Capture the cell that displays the provided text and extract its (x, y) central coordinate. 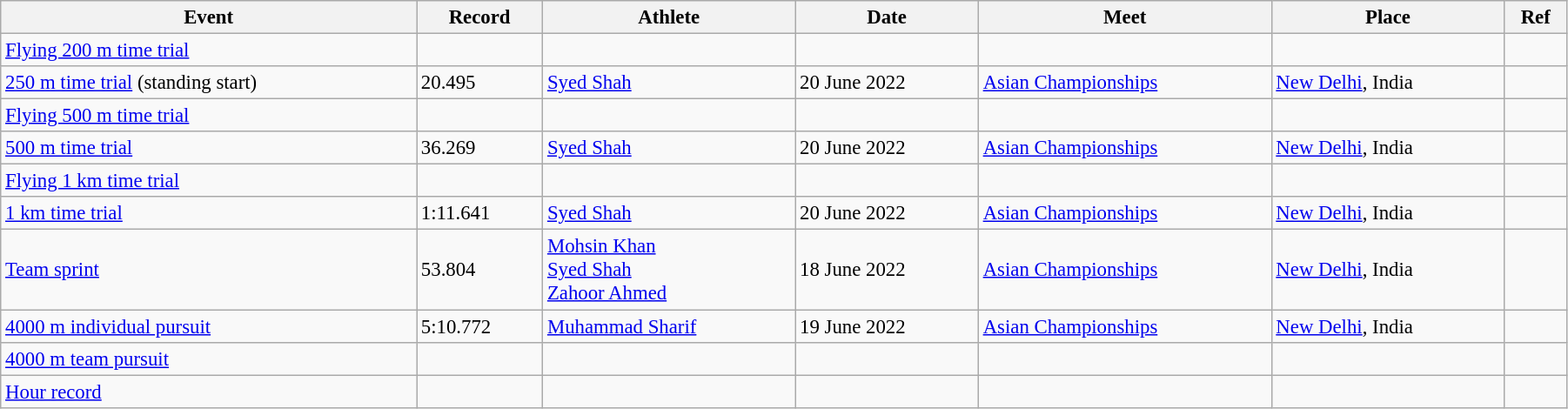
Flying 1 km time trial (209, 181)
Hour record (209, 392)
1:11.641 (480, 213)
18 June 2022 (888, 270)
Ref (1535, 17)
53.804 (480, 270)
19 June 2022 (888, 326)
250 m time trial (standing start) (209, 83)
Record (480, 17)
5:10.772 (480, 326)
Mohsin KhanSyed ShahZahoor Ahmed (669, 270)
Muhammad Sharif (669, 326)
20.495 (480, 83)
Flying 200 m time trial (209, 50)
Event (209, 17)
Place (1388, 17)
Flying 500 m time trial (209, 116)
Date (888, 17)
4000 m team pursuit (209, 359)
Meet (1124, 17)
1 km time trial (209, 213)
Athlete (669, 17)
Team sprint (209, 270)
500 m time trial (209, 148)
4000 m individual pursuit (209, 326)
36.269 (480, 148)
